Pinpoint the cell where the given text exists, returning its (X, Y) midpoint coordinate. 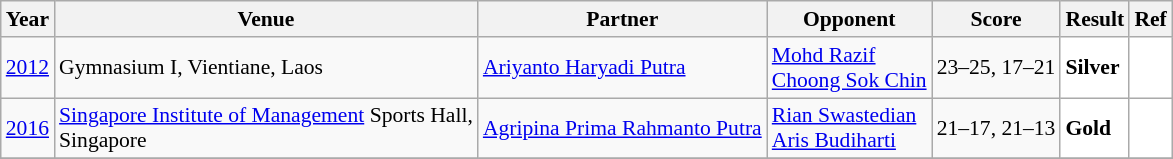
Gymnasium I, Vientiane, Laos (266, 68)
23–25, 17–21 (996, 68)
Result (1094, 19)
Rian Swastedian Aris Budiharti (850, 128)
Mohd Razif Choong Sok Chin (850, 68)
Partner (622, 19)
Venue (266, 19)
21–17, 21–13 (996, 128)
Silver (1094, 68)
Agripina Prima Rahmanto Putra (622, 128)
Ariyanto Haryadi Putra (622, 68)
Opponent (850, 19)
2012 (28, 68)
Score (996, 19)
Year (28, 19)
2016 (28, 128)
Gold (1094, 128)
Ref (1150, 19)
Singapore Institute of Management Sports Hall, Singapore (266, 128)
